Determine the [x, y] coordinate at the center of the cell enclosing the given text.  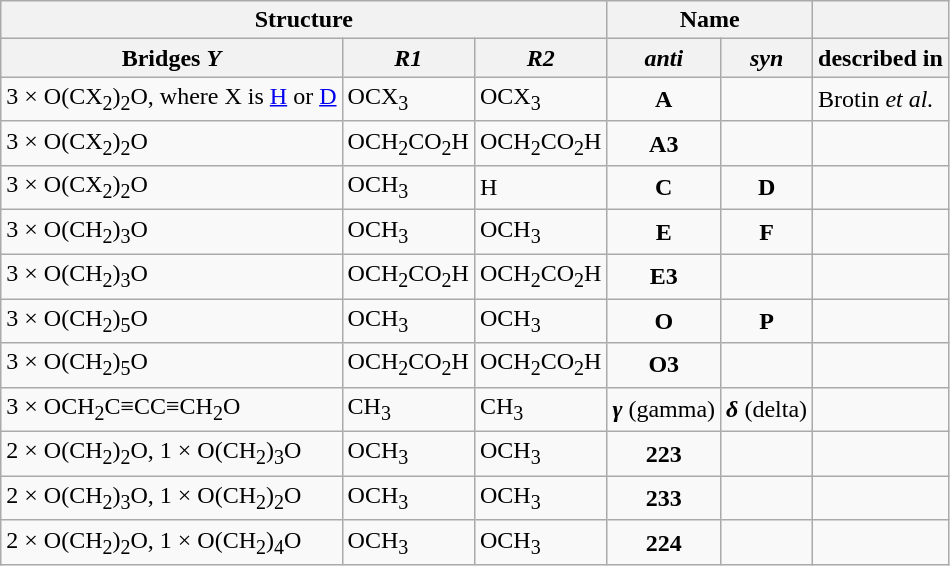
2 × O(CH2)2O, 1 × O(CH2)3O [172, 454]
2 × O(CH2)2O, 1 × O(CH2)4O [172, 542]
F [767, 232]
Brotin et al. [881, 99]
2 × O(CH2)3O, 1 × O(CH2)2O [172, 498]
A [664, 99]
described in [881, 58]
Structure [304, 20]
γ (gamma) [664, 409]
O3 [664, 365]
anti [664, 58]
Name [710, 20]
O [664, 321]
syn [767, 58]
δ (delta) [767, 409]
E [664, 232]
R1 [408, 58]
H [540, 188]
D [767, 188]
223 [664, 454]
R2 [540, 58]
E3 [664, 276]
P [767, 321]
Bridges Y [172, 58]
224 [664, 542]
C [664, 188]
A3 [664, 143]
233 [664, 498]
3 × OCH2C≡CC≡CH2O [172, 409]
3 × O(CX2)2O, where X is H or D [172, 99]
